Provide the (x, y) coordinate of the cell's center where the given text is located.  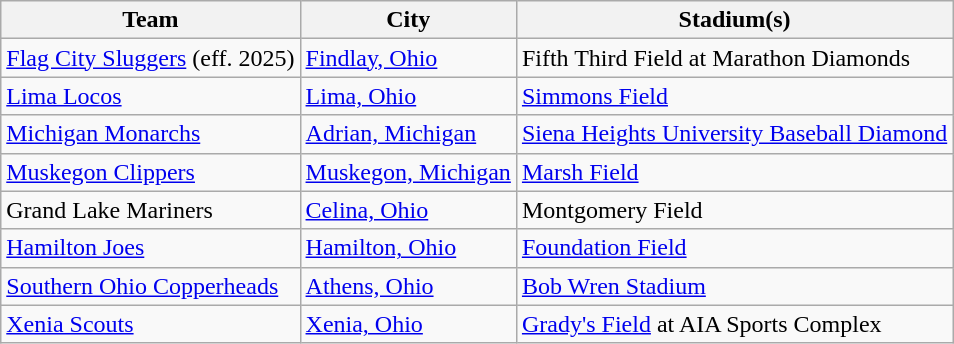
Hamilton Joes (150, 248)
Team (150, 20)
Grady's Field at AIA Sports Complex (734, 324)
Bob Wren Stadium (734, 286)
Southern Ohio Copperheads (150, 286)
Athens, Ohio (408, 286)
Xenia Scouts (150, 324)
Grand Lake Mariners (150, 210)
Siena Heights University Baseball Diamond (734, 134)
Adrian, Michigan (408, 134)
Lima Locos (150, 96)
Foundation Field (734, 248)
Simmons Field (734, 96)
Xenia, Ohio (408, 324)
Celina, Ohio (408, 210)
Muskegon Clippers (150, 172)
Findlay, Ohio (408, 58)
Fifth Third Field at Marathon Diamonds (734, 58)
Stadium(s) (734, 20)
Montgomery Field (734, 210)
Hamilton, Ohio (408, 248)
Marsh Field (734, 172)
Muskegon, Michigan (408, 172)
Lima, Ohio (408, 96)
Michigan Monarchs (150, 134)
City (408, 20)
Flag City Sluggers (eff. 2025) (150, 58)
